Locate the cell with the specified text and output its [x, y] center coordinate. 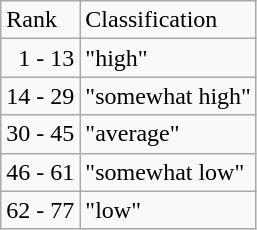
Classification [168, 20]
"high" [168, 58]
46 - 61 [40, 172]
"average" [168, 134]
"somewhat low" [168, 172]
Rank [40, 20]
30 - 45 [40, 134]
14 - 29 [40, 96]
"low" [168, 210]
1 - 13 [40, 58]
"somewhat high" [168, 96]
62 - 77 [40, 210]
